Identify which cell holds the provided text, then report its (X, Y) central coordinate. 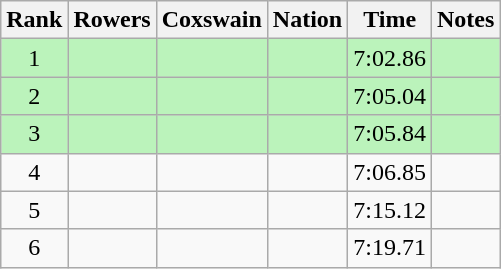
4 (34, 172)
7:05.04 (390, 96)
Notes (465, 20)
6 (34, 248)
Nation (307, 20)
7:19.71 (390, 248)
2 (34, 96)
Coxswain (212, 20)
7:05.84 (390, 134)
Time (390, 20)
5 (34, 210)
7:15.12 (390, 210)
7:06.85 (390, 172)
1 (34, 58)
3 (34, 134)
Rank (34, 20)
7:02.86 (390, 58)
Rowers (112, 20)
